Find where the given text appears and provide that cell's center as (x, y) coordinate. 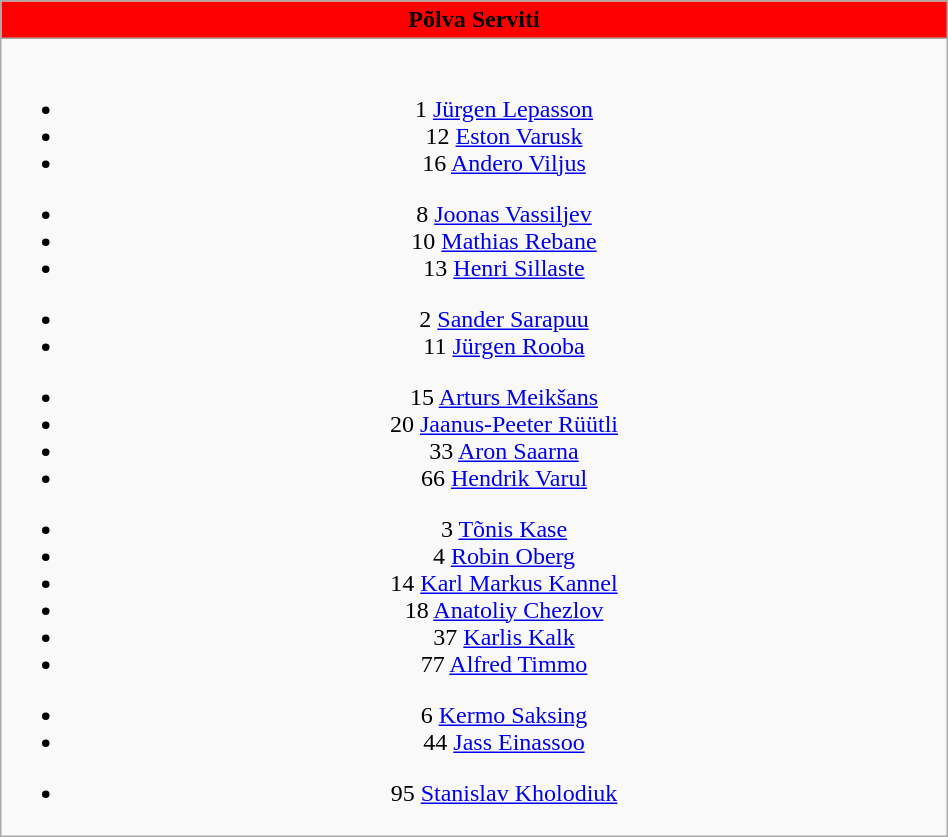
Põlva Serviti (474, 20)
